Output the [x, y] coordinate of the center of the cell containing the given text.  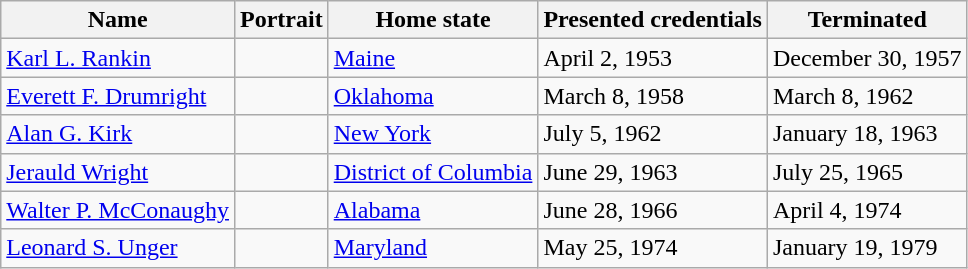
Maine [433, 58]
Terminated [867, 20]
Leonard S. Unger [118, 248]
Alabama [433, 210]
January 18, 1963 [867, 134]
Presented credentials [652, 20]
Home state [433, 20]
March 8, 1962 [867, 96]
December 30, 1957 [867, 58]
Name [118, 20]
Maryland [433, 248]
June 29, 1963 [652, 172]
Oklahoma [433, 96]
May 25, 1974 [652, 248]
Everett F. Drumright [118, 96]
Karl L. Rankin [118, 58]
April 2, 1953 [652, 58]
April 4, 1974 [867, 210]
Jerauld Wright [118, 172]
July 25, 1965 [867, 172]
New York [433, 134]
July 5, 1962 [652, 134]
District of Columbia [433, 172]
March 8, 1958 [652, 96]
Portrait [282, 20]
January 19, 1979 [867, 248]
Walter P. McConaughy [118, 210]
June 28, 1966 [652, 210]
Alan G. Kirk [118, 134]
